Provide the (X, Y) coordinate of the cell's center where the given text is located.  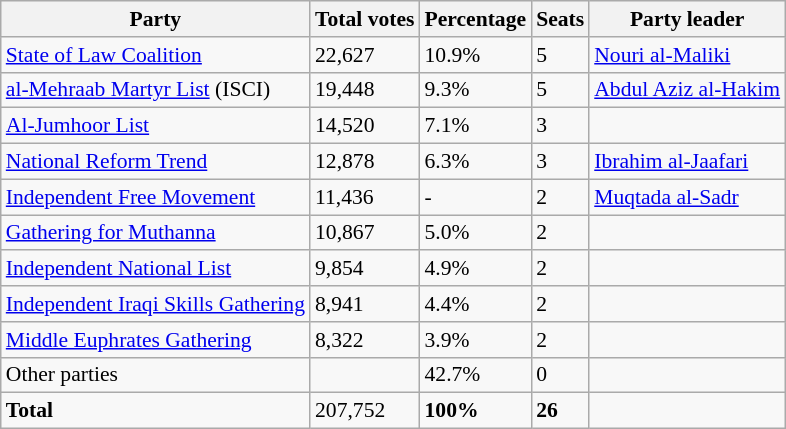
8,941 (364, 304)
Muqtada al-Sadr (687, 197)
Party (156, 19)
0 (560, 375)
al-Mehraab Martyr List (ISCI) (156, 90)
11,436 (364, 197)
Abdul Aziz al-Hakim (687, 90)
14,520 (364, 126)
Independent Iraqi Skills Gathering (156, 304)
Gathering for Muthanna (156, 233)
Party leader (687, 19)
9,854 (364, 269)
Al-Jumhoor List (156, 126)
Other parties (156, 375)
9.3% (475, 90)
6.3% (475, 162)
4.4% (475, 304)
Independent Free Movement (156, 197)
Total votes (364, 19)
Independent National List (156, 269)
State of Law Coalition (156, 55)
7.1% (475, 126)
10,867 (364, 233)
207,752 (364, 411)
12,878 (364, 162)
22,627 (364, 55)
42.7% (475, 375)
26 (560, 411)
3.9% (475, 340)
Total (156, 411)
Middle Euphrates Gathering (156, 340)
Seats (560, 19)
100% (475, 411)
Ibrahim al-Jaafari (687, 162)
National Reform Trend (156, 162)
8,322 (364, 340)
5.0% (475, 233)
4.9% (475, 269)
- (475, 197)
10.9% (475, 55)
19,448 (364, 90)
Percentage (475, 19)
Nouri al-Maliki (687, 55)
